From the cell containing the given text, extract its center point as [x, y] coordinate. 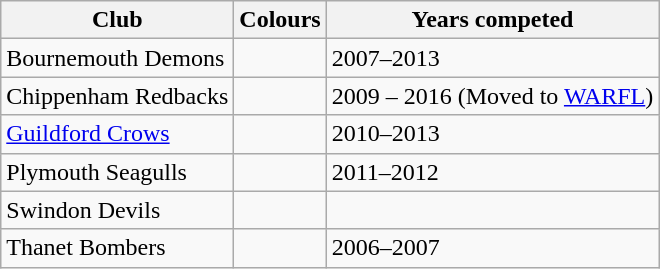
Club [118, 20]
Swindon Devils [118, 210]
2011–2012 [492, 172]
2007–2013 [492, 58]
Guildford Crows [118, 134]
Thanet Bombers [118, 248]
Years competed [492, 20]
Bournemouth Demons [118, 58]
Chippenham Redbacks [118, 96]
2006–2007 [492, 248]
2010–2013 [492, 134]
Plymouth Seagulls [118, 172]
Colours [280, 20]
2009 – 2016 (Moved to WARFL) [492, 96]
